Scan for the cell matching the given text and deliver its [X, Y] coordinate at center. 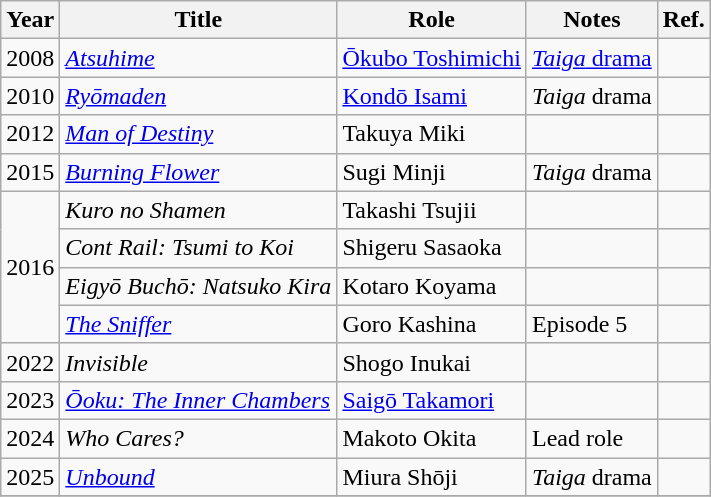
2012 [30, 134]
Kondō Isami [432, 96]
Kuro no Shamen [198, 210]
2025 [30, 477]
Shogo Inukai [432, 362]
Makoto Okita [432, 438]
Kotaro Koyama [432, 286]
Invisible [198, 362]
Goro Kashina [432, 324]
Takuya Miki [432, 134]
Atsuhime [198, 58]
Takashi Tsujii [432, 210]
Cont Rail: Tsumi to Koi [198, 248]
Ryōmaden [198, 96]
Role [432, 20]
Notes [592, 20]
Episode 5 [592, 324]
2015 [30, 172]
The Sniffer [198, 324]
Sugi Minji [432, 172]
Lead role [592, 438]
Saigō Takamori [432, 400]
2008 [30, 58]
Man of Destiny [198, 134]
Ōoku: The Inner Chambers [198, 400]
2010 [30, 96]
Shigeru Sasaoka [432, 248]
Eigyō Buchō: Natsuko Kira [198, 286]
Ref. [684, 20]
Year [30, 20]
Burning Flower [198, 172]
Who Cares? [198, 438]
Title [198, 20]
2023 [30, 400]
2022 [30, 362]
Ōkubo Toshimichi [432, 58]
Unbound [198, 477]
Miura Shōji [432, 477]
2024 [30, 438]
2016 [30, 267]
